Find where the given text appears and provide that cell's center as (x, y) coordinate. 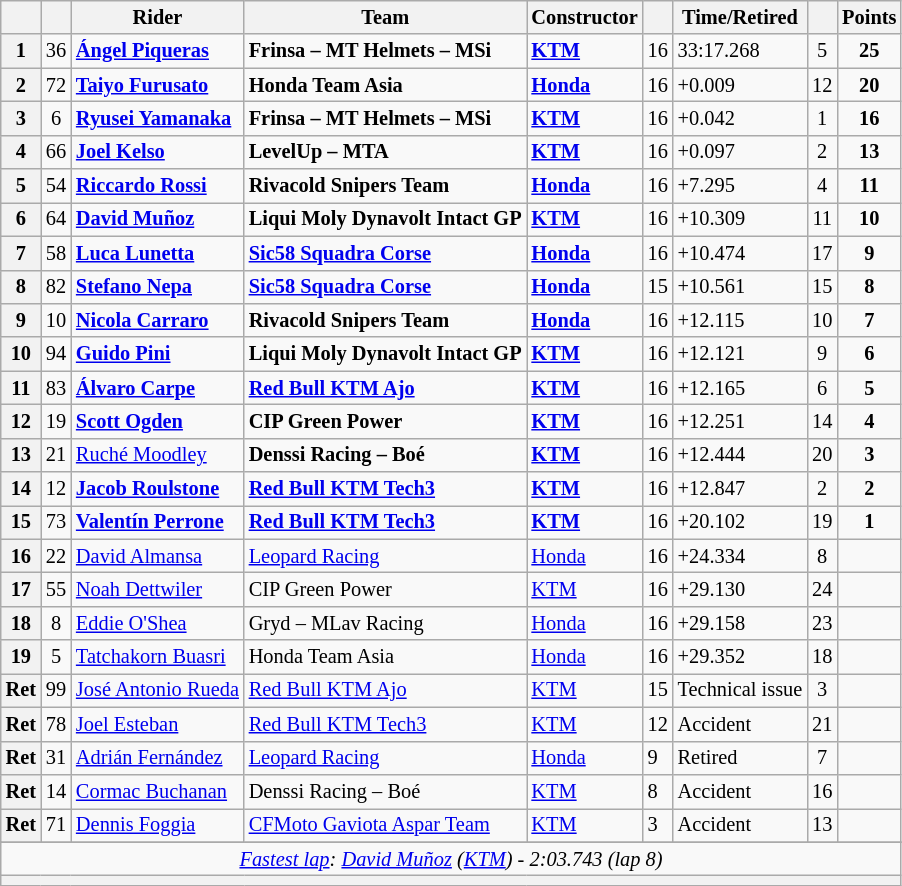
+0.097 (740, 152)
Taiyo Furusato (158, 85)
+12.251 (740, 421)
Adrián Fernández (158, 758)
Time/Retired (740, 17)
Noah Dettwiler (158, 589)
David Muñoz (158, 219)
Stefano Nepa (158, 287)
64 (56, 219)
82 (56, 287)
+12.847 (740, 489)
+29.130 (740, 589)
+20.102 (740, 522)
Points (869, 17)
José Antonio Rueda (158, 690)
+10.474 (740, 253)
Eddie O'Shea (158, 623)
+29.352 (740, 657)
Technical issue (740, 690)
31 (56, 758)
83 (56, 388)
23 (822, 623)
Jacob Roulstone (158, 489)
+12.121 (740, 354)
Cormac Buchanan (158, 791)
Constructor (584, 17)
Joel Kelso (158, 152)
73 (56, 522)
66 (56, 152)
99 (56, 690)
33:17.268 (740, 51)
72 (56, 85)
+12.165 (740, 388)
Guido Pini (158, 354)
Álvaro Carpe (158, 388)
Ángel Piqueras (158, 51)
+0.042 (740, 118)
36 (56, 51)
25 (869, 51)
55 (56, 589)
+12.115 (740, 320)
Team (386, 17)
+12.444 (740, 455)
Luca Lunetta (158, 253)
CFMoto Gaviota Aspar Team (386, 825)
David Almansa (158, 556)
54 (56, 186)
Dennis Foggia (158, 825)
Ruché Moodley (158, 455)
+0.009 (740, 85)
Tatchakorn Buasri (158, 657)
Ryusei Yamanaka (158, 118)
22 (56, 556)
58 (56, 253)
+10.561 (740, 287)
Nicola Carraro (158, 320)
Gryd – MLav Racing (386, 623)
+7.295 (740, 186)
LevelUp – MTA (386, 152)
Rider (158, 17)
Riccardo Rossi (158, 186)
Fastest lap: David Muñoz (KTM) - 2:03.743 (lap 8) (452, 859)
+24.334 (740, 556)
+10.309 (740, 219)
Joel Esteban (158, 724)
Valentín Perrone (158, 522)
78 (56, 724)
24 (822, 589)
+29.158 (740, 623)
Scott Ogden (158, 421)
71 (56, 825)
Retired (740, 758)
94 (56, 354)
